Pinpoint the cell where the given text exists, returning its [X, Y] midpoint coordinate. 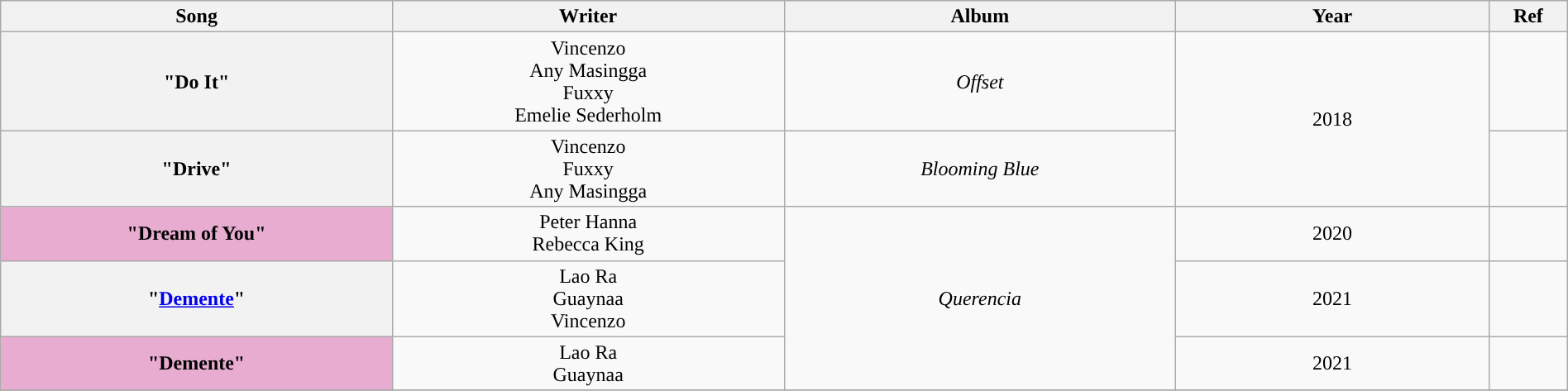
Lao RaGuaynaa [588, 364]
Offset [980, 81]
"Drive" [197, 169]
VincenzoAny MasinggaFuxxyEmelie Sederholm [588, 81]
Album [980, 17]
Blooming Blue [980, 169]
Querencia [980, 298]
Peter HannaRebecca King [588, 233]
Song [197, 17]
Ref [1528, 17]
Year [1333, 17]
2020 [1333, 233]
Writer [588, 17]
Lao RaGuaynaaVincenzo [588, 298]
2018 [1333, 119]
"Do It" [197, 81]
"Dream of You" [197, 233]
VincenzoFuxxyAny Masingga [588, 169]
